For the text-containing cell, return its midpoint in [X, Y] coordinate format. 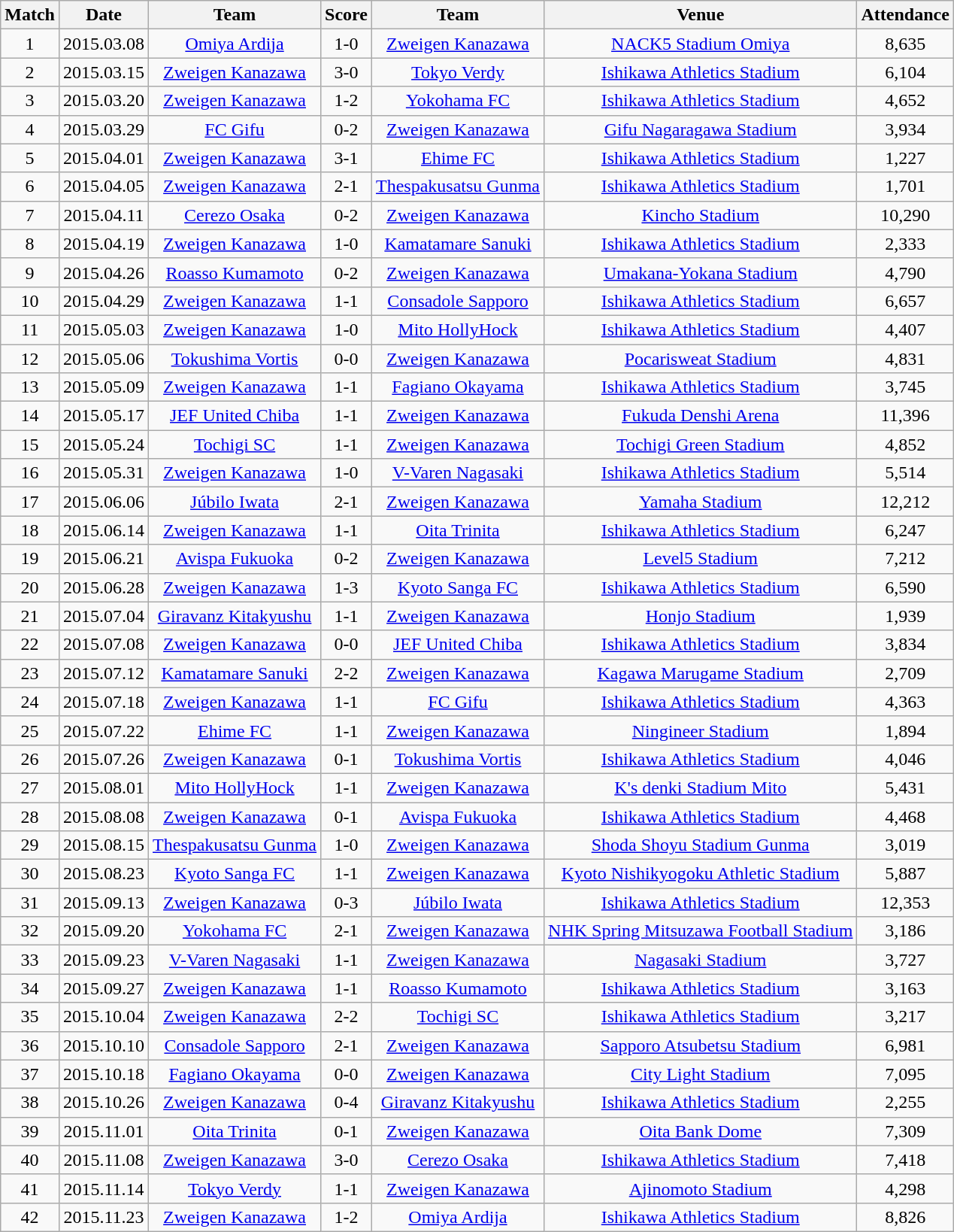
Ningineer Stadium [701, 730]
Attendance [905, 15]
Shoda Shoyu Stadium Gunma [701, 845]
23 [30, 673]
35 [30, 1017]
2015.10.10 [104, 1045]
27 [30, 787]
Date [104, 15]
2015.11.14 [104, 1188]
Venue [701, 15]
2015.06.06 [104, 502]
Fukuda Denshi Arena [701, 416]
3,745 [905, 387]
3,217 [905, 1017]
19 [30, 559]
28 [30, 816]
Oita Bank Dome [701, 1131]
2 [30, 72]
Match [30, 15]
33 [30, 960]
3-1 [347, 158]
31 [30, 903]
8,826 [905, 1217]
4,468 [905, 816]
Pocarisweat Stadium [701, 359]
6,590 [905, 587]
2015.03.08 [104, 44]
K's denki Stadium Mito [701, 787]
2015.11.23 [104, 1217]
Sapporo Atsubetsu Stadium [701, 1045]
10,290 [905, 215]
39 [30, 1131]
2015.07.08 [104, 645]
2015.07.12 [104, 673]
3,834 [905, 645]
6,657 [905, 301]
20 [30, 587]
1 [30, 44]
7,309 [905, 1131]
11,396 [905, 416]
2015.05.31 [104, 473]
2015.06.21 [104, 559]
2015.10.26 [104, 1103]
NHK Spring Mitsuzawa Football Stadium [701, 931]
17 [30, 502]
3,727 [905, 960]
10 [30, 301]
Tochigi Green Stadium [701, 445]
2015.04.01 [104, 158]
2015.06.28 [104, 587]
9 [30, 272]
3,186 [905, 931]
4,363 [905, 702]
4,831 [905, 359]
Score [347, 15]
40 [30, 1160]
5,431 [905, 787]
12,353 [905, 903]
12,212 [905, 502]
29 [30, 845]
2015.04.29 [104, 301]
City Light Stadium [701, 1074]
2015.04.26 [104, 272]
2015.05.03 [104, 329]
2015.07.26 [104, 759]
2015.07.18 [104, 702]
2015.04.05 [104, 187]
2015.03.29 [104, 129]
38 [30, 1103]
2015.09.13 [104, 903]
36 [30, 1045]
2015.07.22 [104, 730]
30 [30, 874]
24 [30, 702]
2,333 [905, 244]
2015.10.18 [104, 1074]
22 [30, 645]
11 [30, 329]
2015.05.06 [104, 359]
5 [30, 158]
2015.08.01 [104, 787]
12 [30, 359]
3,163 [905, 988]
14 [30, 416]
2015.09.20 [104, 931]
7,095 [905, 1074]
42 [30, 1217]
4,790 [905, 272]
Level5 Stadium [701, 559]
5,887 [905, 874]
6,104 [905, 72]
1-3 [347, 587]
18 [30, 530]
2015.09.27 [104, 988]
4,046 [905, 759]
2,255 [905, 1103]
32 [30, 931]
0-3 [347, 903]
0-4 [347, 1103]
1,701 [905, 187]
4,407 [905, 329]
2015.03.15 [104, 72]
37 [30, 1074]
3,019 [905, 845]
21 [30, 616]
2015.10.04 [104, 1017]
7,212 [905, 559]
Gifu Nagaragawa Stadium [701, 129]
Kagawa Marugame Stadium [701, 673]
2015.11.08 [104, 1160]
4 [30, 129]
7,418 [905, 1160]
6,981 [905, 1045]
1,939 [905, 616]
1,894 [905, 730]
26 [30, 759]
2015.08.15 [104, 845]
6,247 [905, 530]
6 [30, 187]
25 [30, 730]
5,514 [905, 473]
2015.09.23 [104, 960]
2,709 [905, 673]
8 [30, 244]
2015.11.01 [104, 1131]
Ajinomoto Stadium [701, 1188]
13 [30, 387]
2015.08.23 [104, 874]
Honjo Stadium [701, 616]
4,298 [905, 1188]
NACK5 Stadium Omiya [701, 44]
4,852 [905, 445]
2015.05.17 [104, 416]
16 [30, 473]
34 [30, 988]
Yamaha Stadium [701, 502]
2015.05.09 [104, 387]
2015.05.24 [104, 445]
Kyoto Nishikyogoku Athletic Stadium [701, 874]
2015.04.19 [104, 244]
2015.06.14 [104, 530]
2015.04.11 [104, 215]
Kincho Stadium [701, 215]
Umakana-Yokana Stadium [701, 272]
2015.08.08 [104, 816]
3,934 [905, 129]
2015.03.20 [104, 101]
1,227 [905, 158]
41 [30, 1188]
8,635 [905, 44]
7 [30, 215]
3 [30, 101]
15 [30, 445]
2015.07.04 [104, 616]
Nagasaki Stadium [701, 960]
4,652 [905, 101]
